For the text-containing cell, return its midpoint in (x, y) coordinate format. 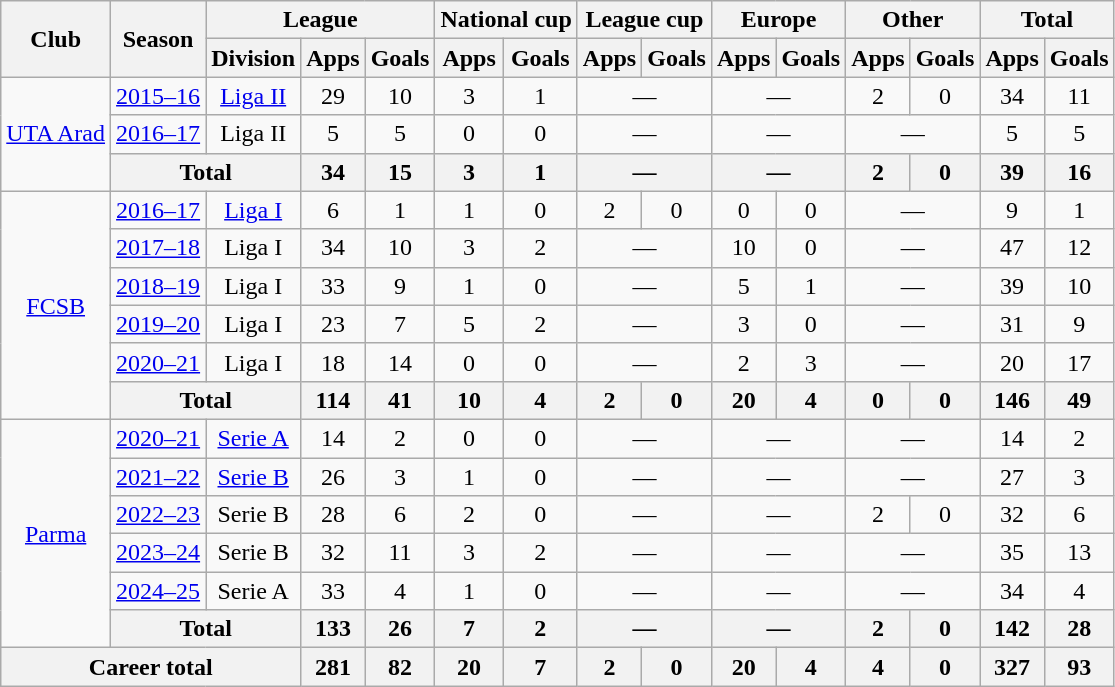
Division (254, 58)
2019–20 (158, 324)
281 (333, 667)
2018–19 (158, 286)
41 (400, 400)
23 (333, 324)
82 (400, 667)
Season (158, 39)
2023–24 (158, 553)
2015–16 (158, 96)
29 (333, 96)
93 (1079, 667)
17 (1079, 362)
142 (1012, 629)
FCSB (56, 305)
Club (56, 39)
47 (1012, 248)
27 (1012, 477)
12 (1079, 248)
16 (1079, 172)
Parma (56, 533)
114 (333, 400)
UTA Arad (56, 134)
Career total (151, 667)
146 (1012, 400)
15 (400, 172)
18 (333, 362)
49 (1079, 400)
35 (1012, 553)
2024–25 (158, 591)
31 (1012, 324)
2017–18 (158, 248)
League cup (644, 20)
13 (1079, 553)
Europe (778, 20)
2021–22 (158, 477)
Other (913, 20)
133 (333, 629)
League (320, 20)
327 (1012, 667)
National cup (506, 20)
2022–23 (158, 515)
